For the text-containing cell, return its midpoint in (x, y) coordinate format. 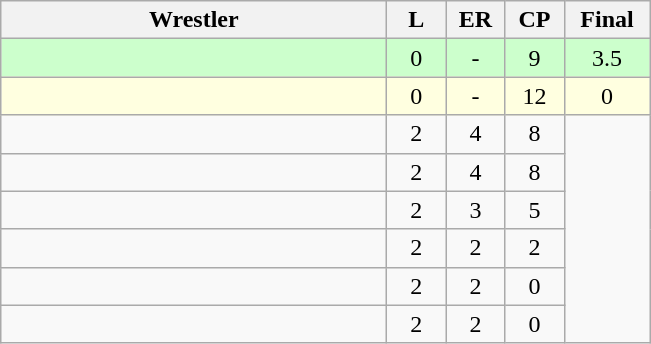
12 (534, 96)
ER (476, 20)
3 (476, 210)
CP (534, 20)
5 (534, 210)
Final (607, 20)
3.5 (607, 58)
9 (534, 58)
Wrestler (194, 20)
L (416, 20)
